Scan for the cell matching the given text and deliver its (X, Y) coordinate at center. 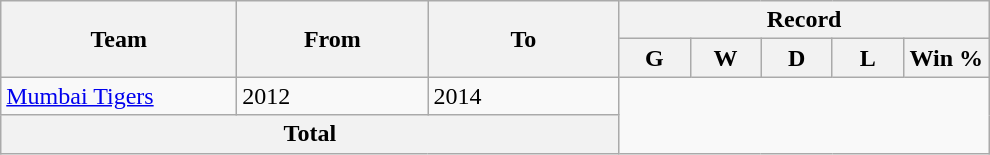
Record (804, 20)
2012 (332, 96)
D (796, 58)
W (726, 58)
Team (119, 39)
2014 (524, 96)
Mumbai Tigers (119, 96)
Total (310, 134)
G (654, 58)
To (524, 39)
L (868, 58)
From (332, 39)
Win % (946, 58)
